For the text-containing cell, return its midpoint in (x, y) coordinate format. 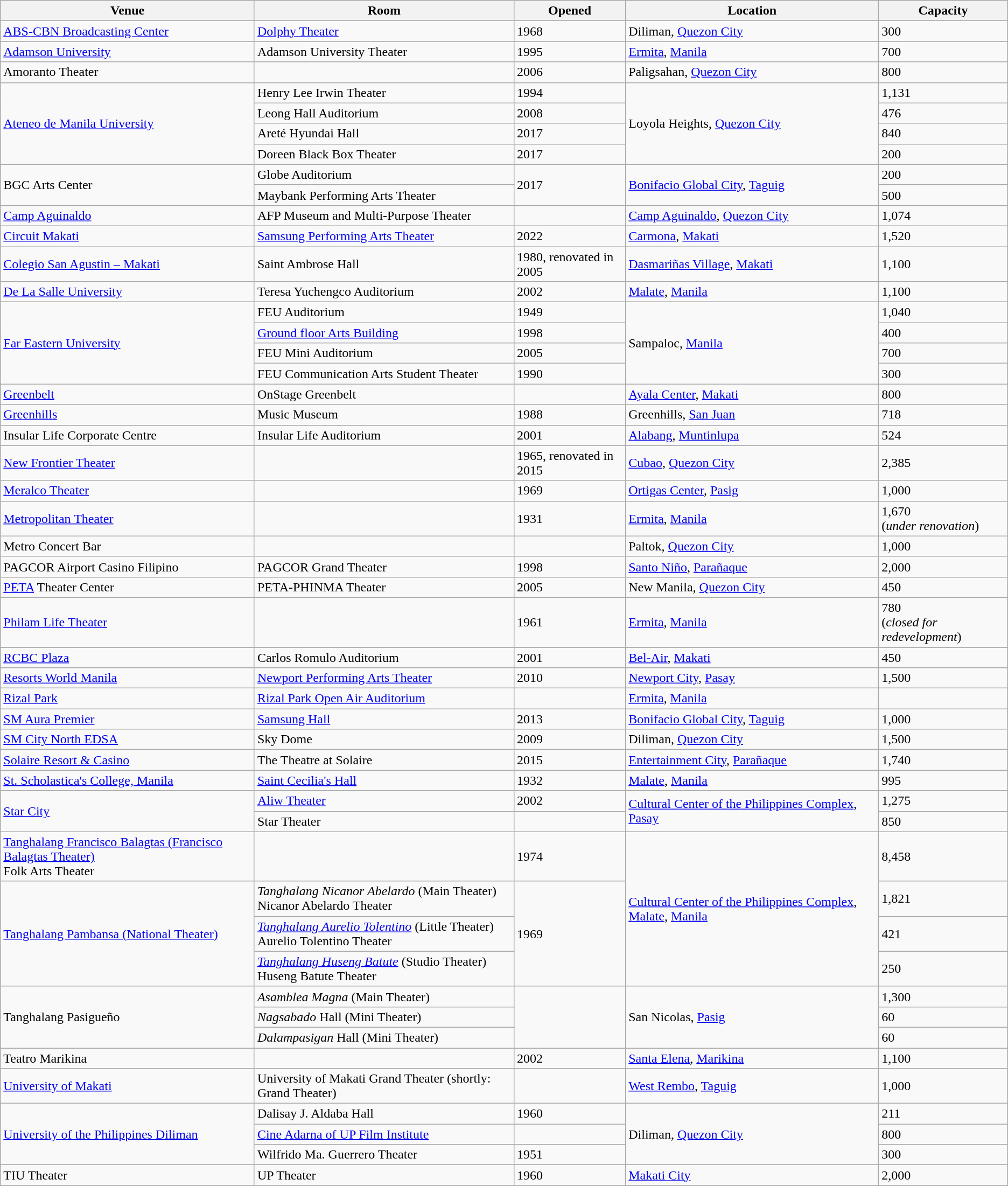
Saint Ambrose Hall (384, 264)
1,131 (943, 93)
Santo Niño, Parañaque (752, 567)
Ayala Center, Makati (752, 394)
PAGCOR Airport Casino Filipino (128, 567)
Tanghalang Nicanor Abelardo (Main Theater)Nicanor Abelardo Theater (384, 898)
1968 (570, 31)
Star Theater (384, 821)
PETA Theater Center (128, 587)
Tanghalang Pasigueño (128, 1017)
Cine Adarna of UP Film Institute (384, 1134)
Circuit Makati (128, 236)
Metropolitan Theater (128, 518)
University of the Philippines Diliman (128, 1134)
840 (943, 134)
St. Scholastica's College, Manila (128, 780)
Teatro Marikina (128, 1058)
1990 (570, 374)
Ortigas Center, Pasig (752, 491)
Carmona, Makati (752, 236)
8,458 (943, 856)
1961 (570, 622)
Henry Lee Irwin Theater (384, 93)
1951 (570, 1155)
Nagsabado Hall (Mini Theater) (384, 1017)
Doreen Black Box Theater (384, 154)
Capacity (943, 11)
Far Eastern University (128, 343)
FEU Communication Arts Student Theater (384, 374)
2013 (570, 719)
Tanghalang Aurelio Tolentino (Little Theater)Aurelio Tolentino Theater (384, 934)
RCBC Plaza (128, 658)
Resorts World Manila (128, 678)
2,385 (943, 463)
New Manila, Quezon City (752, 587)
2015 (570, 760)
1931 (570, 518)
New Frontier Theater (128, 463)
Ground floor Arts Building (384, 333)
Aliw Theater (384, 801)
Dasmariñas Village, Makati (752, 264)
AFP Museum and Multi-Purpose Theater (384, 215)
Music Museum (384, 415)
Adamson University Theater (384, 52)
476 (943, 113)
Insular Life Auditorium (384, 435)
Amoranto Theater (128, 72)
500 (943, 195)
Newport Performing Arts Theater (384, 678)
1949 (570, 312)
1,740 (943, 760)
San Nicolas, Pasig (752, 1017)
250 (943, 968)
1,520 (943, 236)
SM Aura Premier (128, 719)
2009 (570, 739)
2010 (570, 678)
1,821 (943, 898)
1,074 (943, 215)
1,300 (943, 996)
Maybank Performing Arts Theater (384, 195)
Metro Concert Bar (128, 546)
1,275 (943, 801)
1,670(under renovation) (943, 518)
Ateneo de Manila University (128, 123)
Camp Aguinaldo (128, 215)
Greenhills (128, 415)
Room (384, 11)
Greenbelt (128, 394)
Location (752, 11)
Solaire Resort & Casino (128, 760)
University of Makati (128, 1086)
Wilfrido Ma. Guerrero Theater (384, 1155)
Insular Life Corporate Centre (128, 435)
1988 (570, 415)
995 (943, 780)
1994 (570, 93)
Paltok, Quezon City (752, 546)
Entertainment City, Parañaque (752, 760)
Rizal Park (128, 699)
Tanghalang Huseng Batute (Studio Theater)Huseng Batute Theater (384, 968)
Santa Elena, Marikina (752, 1058)
211 (943, 1114)
Adamson University (128, 52)
The Theatre at Solaire (384, 760)
Makati City (752, 1175)
Cubao, Quezon City (752, 463)
Tanghalang Pambansa (National Theater) (128, 934)
Dolphy Theater (384, 31)
1965, renovated in 2015 (570, 463)
2022 (570, 236)
Sky Dome (384, 739)
Newport City, Pasay (752, 678)
Teresa Yuchengco Auditorium (384, 292)
1932 (570, 780)
400 (943, 333)
850 (943, 821)
Saint Cecilia's Hall (384, 780)
718 (943, 415)
PETA-PHINMA Theater (384, 587)
Alabang, Muntinlupa (752, 435)
Philam Life Theater (128, 622)
Samsung Hall (384, 719)
FEU Auditorium (384, 312)
Leong Hall Auditorium (384, 113)
Rizal Park Open Air Auditorium (384, 699)
Meralco Theater (128, 491)
Asamblea Magna (Main Theater) (384, 996)
UP Theater (384, 1175)
Colegio San Agustin – Makati (128, 264)
BGC Arts Center (128, 185)
University of Makati Grand Theater (shortly: Grand Theater) (384, 1086)
1980, renovated in 2005 (570, 264)
Dalisay J. Aldaba Hall (384, 1114)
Greenhills, San Juan (752, 415)
TIU Theater (128, 1175)
PAGCOR Grand Theater (384, 567)
Cultural Center of the Philippines Complex, Malate, Manila (752, 909)
Camp Aguinaldo, Quezon City (752, 215)
2008 (570, 113)
Star City (128, 811)
Carlos Romulo Auditorium (384, 658)
Loyola Heights, Quezon City (752, 123)
SM City North EDSA (128, 739)
West Rembo, Taguig (752, 1086)
Dalampasigan Hall (Mini Theater) (384, 1037)
1995 (570, 52)
Areté Hyundai Hall (384, 134)
FEU Mini Auditorium (384, 353)
Paligsahan, Quezon City (752, 72)
Cultural Center of the Philippines Complex, Pasay (752, 811)
421 (943, 934)
De La Salle University (128, 292)
Venue (128, 11)
1,040 (943, 312)
Globe Auditorium (384, 175)
1974 (570, 856)
ABS-CBN Broadcasting Center (128, 31)
524 (943, 435)
Samsung Performing Arts Theater (384, 236)
2006 (570, 72)
OnStage Greenbelt (384, 394)
Tanghalang Francisco Balagtas (Francisco Balagtas Theater)Folk Arts Theater (128, 856)
780(closed for redevelopment) (943, 622)
Bel-Air, Makati (752, 658)
Opened (570, 11)
Sampaloc, Manila (752, 343)
